Scan for the cell matching the given text and deliver its [x, y] coordinate at center. 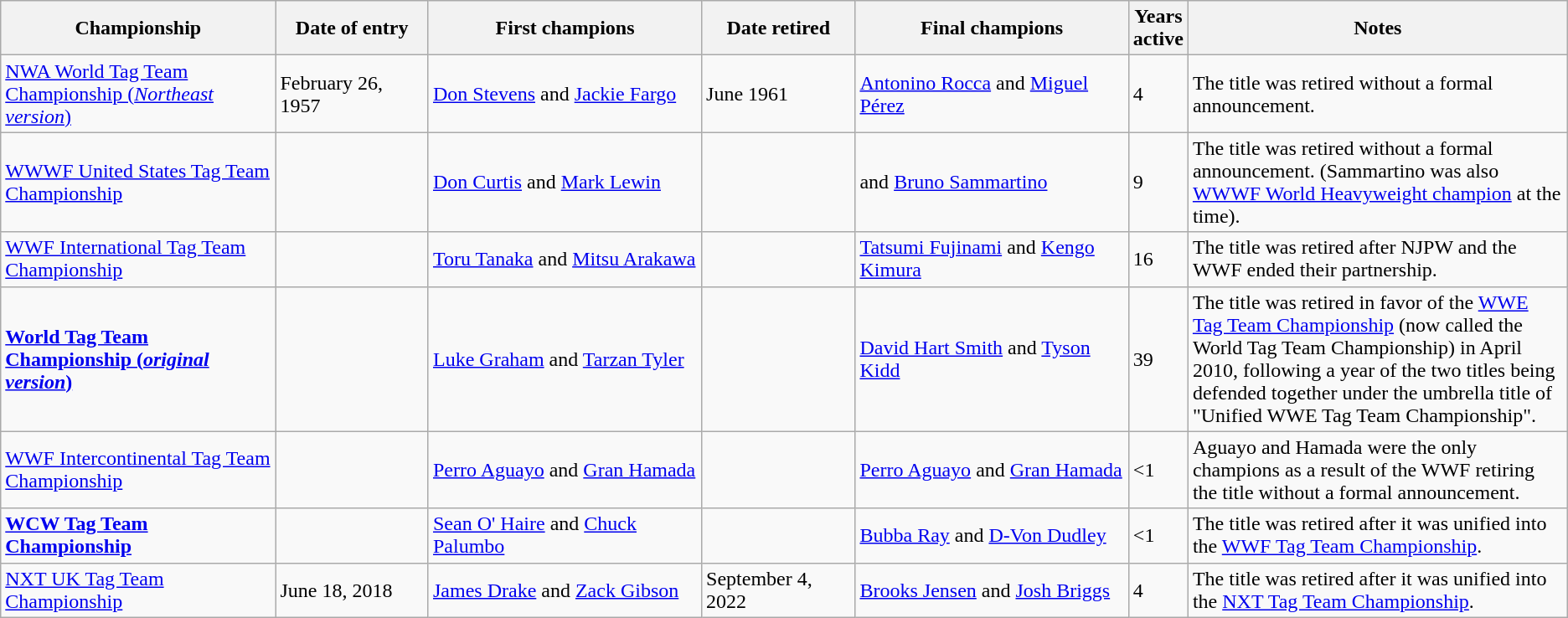
Notes [1377, 28]
The title was retired after it was unified into the NXT Tag Team Championship. [1377, 590]
16 [1158, 260]
Brooks Jensen and Josh Briggs [992, 590]
Sean O' Haire and Chuck Palumbo [565, 536]
February 26, 1957 [352, 94]
Luke Graham and Tarzan Tyler [565, 358]
Years active [1158, 28]
NXT UK Tag Team Championship [138, 590]
World Tag Team Championship (original version) [138, 358]
9 [1158, 183]
Don Curtis and Mark Lewin [565, 183]
Don Stevens and Jackie Fargo [565, 94]
Antonino Rocca and Miguel Pérez [992, 94]
The title was retired after NJPW and the WWF ended their partnership. [1377, 260]
WCW Tag Team Championship [138, 536]
First champions [565, 28]
September 4, 2022 [779, 590]
WWWF United States Tag Team Championship [138, 183]
James Drake and Zack Gibson [565, 590]
NWA World Tag Team Championship (Northeast version) [138, 94]
39 [1158, 358]
The title was retired without a formal announcement. [1377, 94]
June 18, 2018 [352, 590]
The title was retired without a formal announcement. (Sammartino was also WWWF World Heavyweight champion at the time). [1377, 183]
Aguayo and Hamada were the only champions as a result of the WWF retiring the title without a formal announcement. [1377, 470]
Tatsumi Fujinami and Kengo Kimura [992, 260]
June 1961 [779, 94]
Date of entry [352, 28]
Date retired [779, 28]
The title was retired after it was unified into the WWF Tag Team Championship. [1377, 536]
Championship [138, 28]
Bubba Ray and D-Von Dudley [992, 536]
Toru Tanaka and Mitsu Arakawa [565, 260]
Final champions [992, 28]
and Bruno Sammartino [992, 183]
WWF International Tag Team Championship [138, 260]
David Hart Smith and Tyson Kidd [992, 358]
WWF Intercontinental Tag Team Championship [138, 470]
